Extract the (x, y) coordinate from the center of the cell holding the provided text.  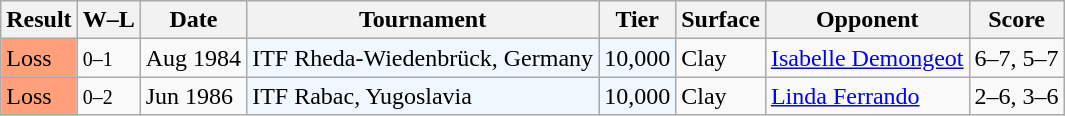
Tier (638, 20)
Isabelle Demongeot (867, 58)
Aug 1984 (193, 58)
0–1 (108, 58)
Opponent (867, 20)
ITF Rheda-Wiedenbrück, Germany (423, 58)
Score (1016, 20)
2–6, 3–6 (1016, 96)
Linda Ferrando (867, 96)
Surface (721, 20)
Tournament (423, 20)
Date (193, 20)
Result (39, 20)
0–2 (108, 96)
ITF Rabac, Yugoslavia (423, 96)
W–L (108, 20)
Jun 1986 (193, 96)
6–7, 5–7 (1016, 58)
